Determine the (x, y) coordinate at the center of the cell enclosing the given text.  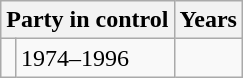
1974–1996 (94, 58)
Party in control (88, 20)
Years (208, 20)
